Identify which cell holds the provided text, then report its [x, y] central coordinate. 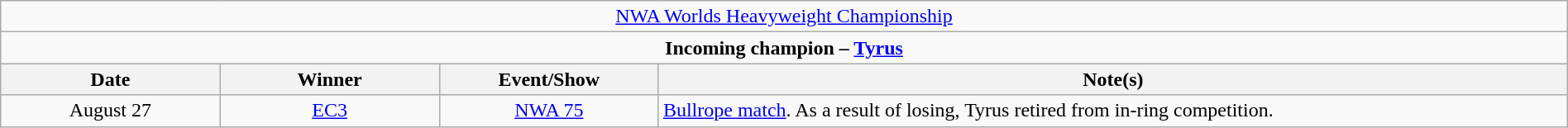
Incoming champion – Tyrus [784, 48]
NWA 75 [549, 111]
NWA Worlds Heavyweight Championship [784, 17]
Date [111, 79]
August 27 [111, 111]
Winner [329, 79]
EC3 [329, 111]
Note(s) [1113, 79]
Event/Show [549, 79]
Bullrope match. As a result of losing, Tyrus retired from in-ring competition. [1113, 111]
